Determine the (X, Y) coordinate at the center of the cell enclosing the given text.  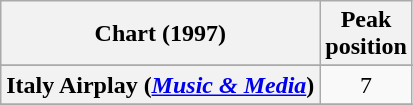
7 (366, 85)
Peakposition (366, 34)
Italy Airplay (Music & Media) (160, 85)
Chart (1997) (160, 34)
